Locate the cell with the specified text and output its (x, y) center coordinate. 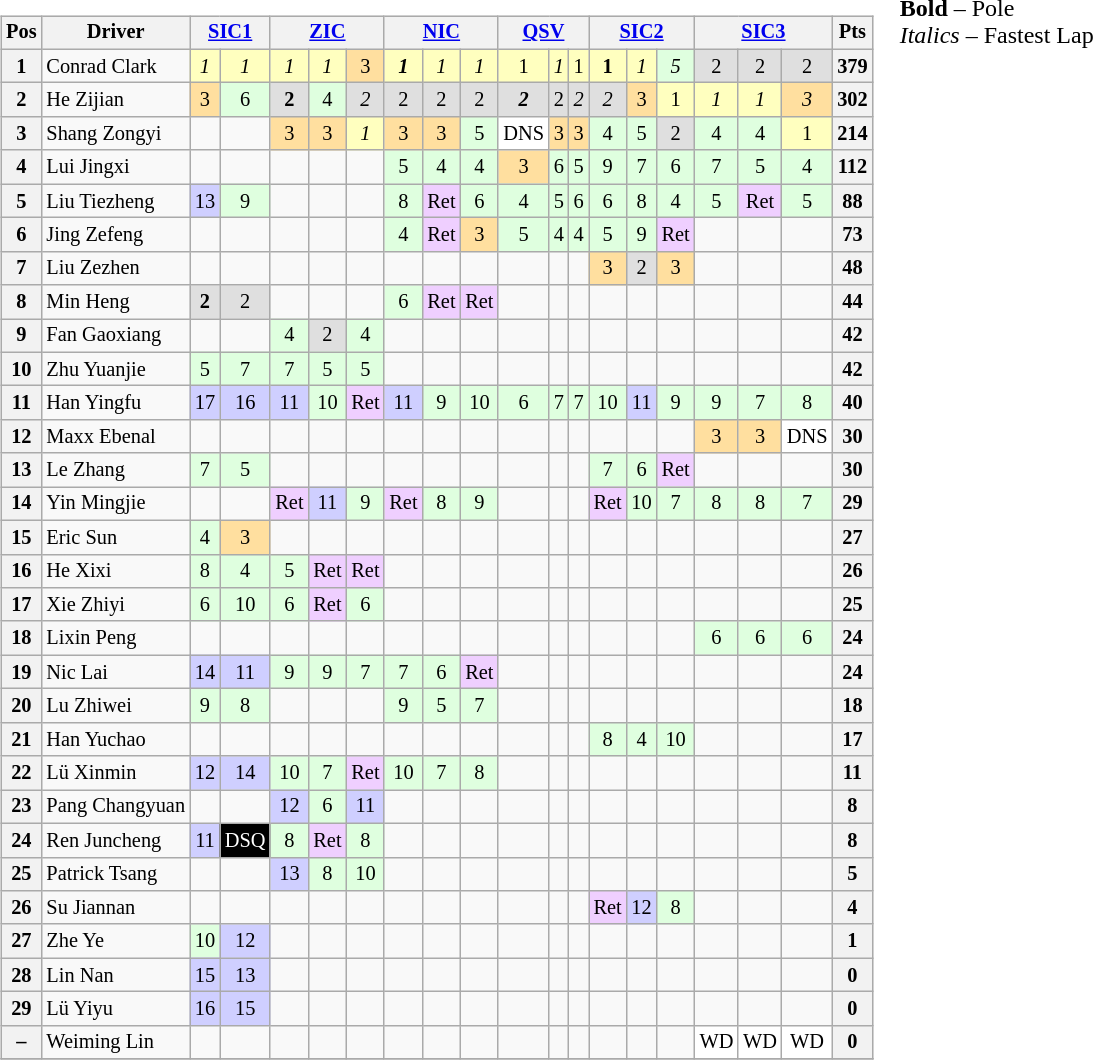
379 (852, 66)
28 (21, 975)
Zhu Yuanjie (115, 369)
21 (21, 739)
ZIC (327, 33)
SIC3 (764, 33)
Lui Jingxi (115, 167)
23 (21, 807)
He Xixi (115, 571)
44 (852, 302)
Su Jiannan (115, 908)
Ren Juncheng (115, 840)
20 (21, 706)
Lü Xinmin (115, 773)
Pos (21, 33)
Liu Zezhen (115, 268)
Jing Zefeng (115, 235)
Driver (115, 33)
Liu Tiezheng (115, 201)
QSV (543, 33)
– (21, 1042)
112 (852, 167)
Weiming Lin (115, 1042)
Han Yingfu (115, 403)
48 (852, 268)
SIC1 (230, 33)
Conrad Clark (115, 66)
SIC2 (642, 33)
Lu Zhiwei (115, 706)
Pts (852, 33)
214 (852, 134)
Xie Zhiyi (115, 605)
Zhe Ye (115, 941)
DSQ (245, 840)
NIC (441, 33)
Shang Zongyi (115, 134)
40 (852, 403)
Lin Nan (115, 975)
Yin Mingjie (115, 504)
Eric Sun (115, 537)
88 (852, 201)
Han Yuchao (115, 739)
Nic Lai (115, 672)
Le Zhang (115, 470)
Patrick Tsang (115, 874)
19 (21, 672)
22 (21, 773)
73 (852, 235)
Pang Changyuan (115, 807)
Maxx Ebenal (115, 437)
Min Heng (115, 302)
302 (852, 100)
Lixin Peng (115, 638)
Fan Gaoxiang (115, 336)
He Zijian (115, 100)
Lü Yiyu (115, 1009)
